Find where the given text appears and provide that cell's center as (X, Y) coordinate. 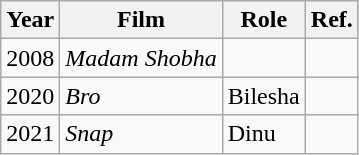
Snap (141, 134)
Year (30, 20)
Dinu (264, 134)
Madam Shobha (141, 58)
Ref. (332, 20)
Film (141, 20)
2020 (30, 96)
2008 (30, 58)
2021 (30, 134)
Bro (141, 96)
Role (264, 20)
Bilesha (264, 96)
